Scan for the cell matching the given text and deliver its [X, Y] coordinate at center. 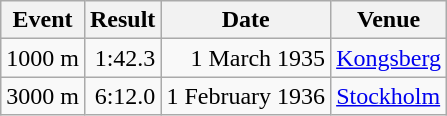
Result [122, 20]
1 March 1935 [246, 58]
Kongsberg [389, 58]
Event [43, 20]
1:42.3 [122, 58]
6:12.0 [122, 96]
Stockholm [389, 96]
Date [246, 20]
1 February 1936 [246, 96]
3000 m [43, 96]
1000 m [43, 58]
Venue [389, 20]
